Locate the cell with the specified text and output its [x, y] center coordinate. 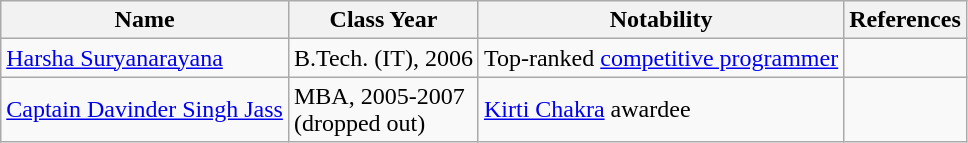
Top-ranked competitive programmer [660, 58]
Notability [660, 20]
References [906, 20]
Captain Davinder Singh Jass [145, 110]
Harsha Suryanarayana [145, 58]
Kirti Chakra awardee [660, 110]
Class Year [383, 20]
Name [145, 20]
MBA, 2005-2007 (dropped out) [383, 110]
B.Tech. (IT), 2006 [383, 58]
